For the text-containing cell, return its midpoint in [X, Y] coordinate format. 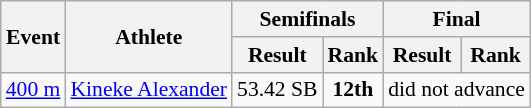
Kineke Alexander [148, 90]
Final [456, 19]
Athlete [148, 36]
Semifinals [308, 19]
53.42 SB [278, 90]
Event [34, 36]
did not advance [456, 90]
400 m [34, 90]
12th [354, 90]
